Detect which cell encompasses the target text, then output its [x, y] center coordinate. 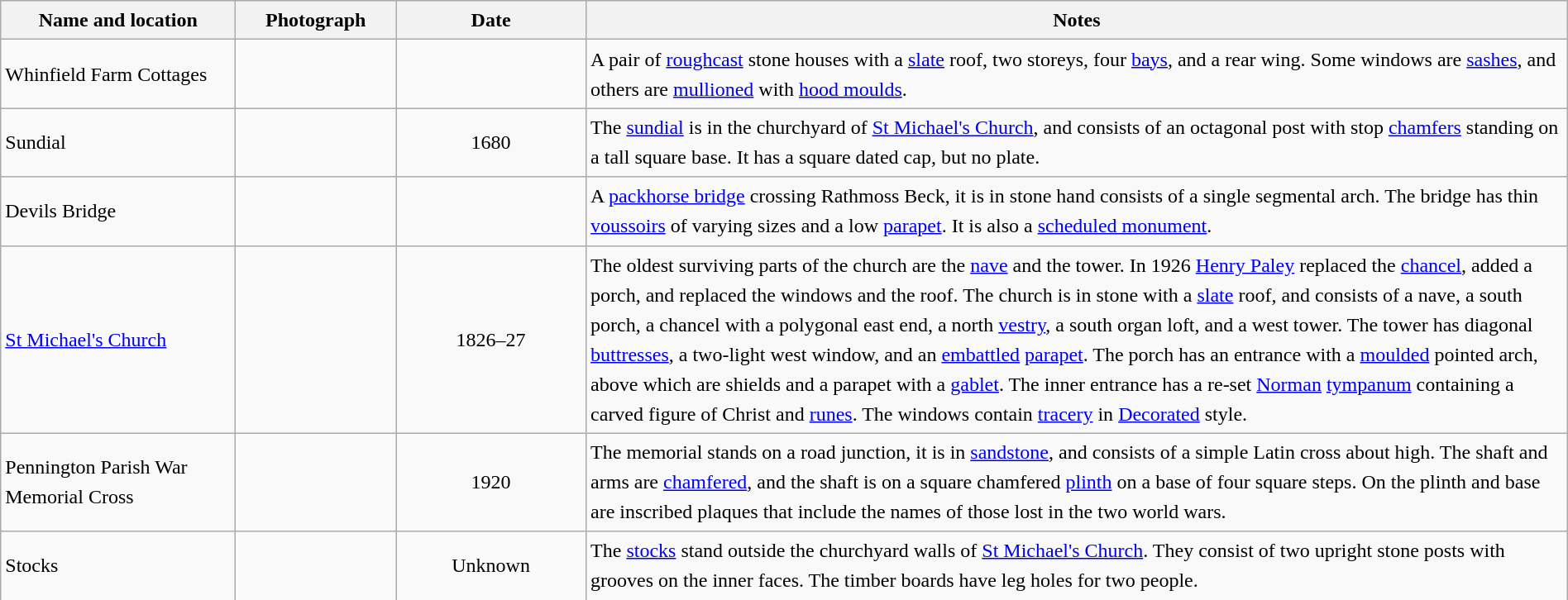
Whinfield Farm Cottages [118, 74]
1680 [491, 142]
Pennington Parish War Memorial Cross [118, 483]
Devils Bridge [118, 212]
Name and location [118, 20]
Unknown [491, 565]
Photograph [316, 20]
1826–27 [491, 339]
Date [491, 20]
St Michael's Church [118, 339]
1920 [491, 483]
Stocks [118, 565]
Sundial [118, 142]
Notes [1077, 20]
